For the text-containing cell, return its midpoint in [X, Y] coordinate format. 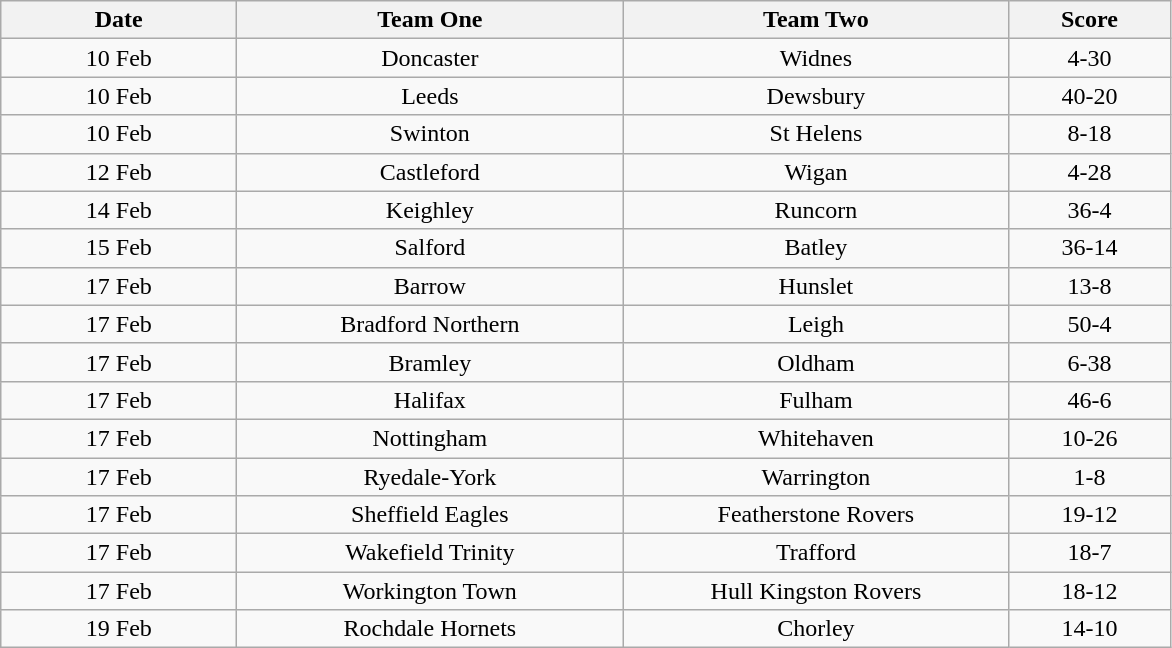
19 Feb [119, 629]
36-4 [1090, 210]
Team One [430, 20]
36-14 [1090, 248]
13-8 [1090, 286]
Team Two [816, 20]
Salford [430, 248]
Bradford Northern [430, 324]
46-6 [1090, 400]
Keighley [430, 210]
Date [119, 20]
Leigh [816, 324]
Trafford [816, 553]
12 Feb [119, 172]
Workington Town [430, 591]
Halifax [430, 400]
Ryedale-York [430, 477]
Batley [816, 248]
18-12 [1090, 591]
14 Feb [119, 210]
50-4 [1090, 324]
Runcorn [816, 210]
Featherstone Rovers [816, 515]
Castleford [430, 172]
14-10 [1090, 629]
Nottingham [430, 438]
6-38 [1090, 362]
19-12 [1090, 515]
4-28 [1090, 172]
10-26 [1090, 438]
Barrow [430, 286]
Score [1090, 20]
Chorley [816, 629]
Leeds [430, 96]
18-7 [1090, 553]
Hull Kingston Rovers [816, 591]
Widnes [816, 58]
1-8 [1090, 477]
Rochdale Hornets [430, 629]
Whitehaven [816, 438]
Hunslet [816, 286]
4-30 [1090, 58]
Sheffield Eagles [430, 515]
St Helens [816, 134]
Dewsbury [816, 96]
Fulham [816, 400]
Wakefield Trinity [430, 553]
Warrington [816, 477]
Doncaster [430, 58]
40-20 [1090, 96]
8-18 [1090, 134]
Bramley [430, 362]
15 Feb [119, 248]
Wigan [816, 172]
Oldham [816, 362]
Swinton [430, 134]
